Scan for the cell matching the given text and deliver its [x, y] coordinate at center. 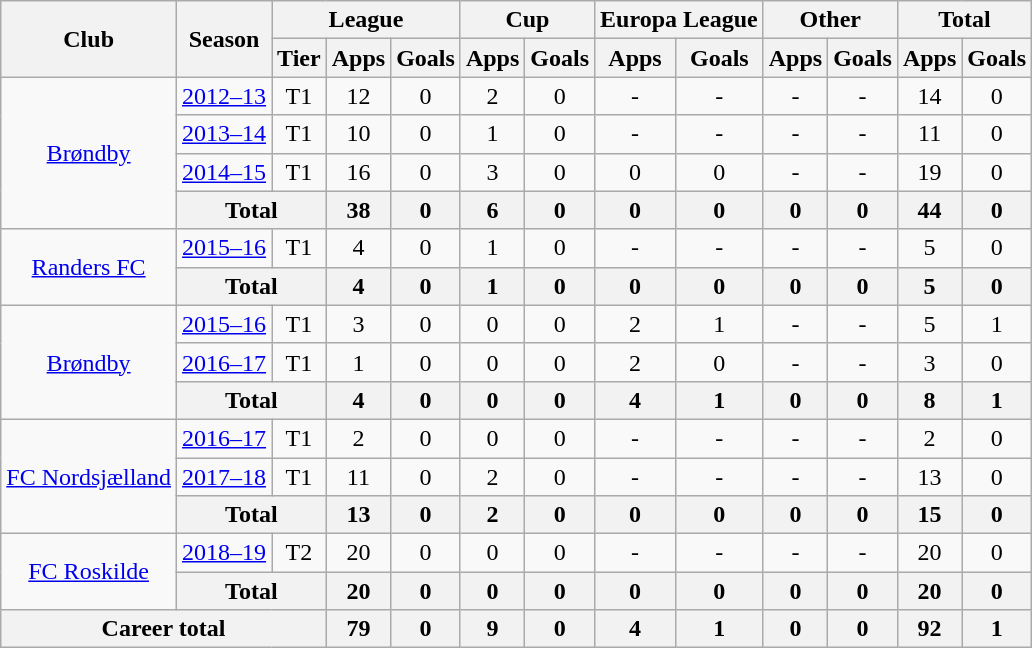
Career total [164, 629]
6 [492, 210]
FC Nordsjælland [89, 476]
Randers FC [89, 267]
8 [929, 400]
38 [358, 210]
14 [929, 96]
15 [929, 515]
9 [492, 629]
16 [358, 172]
Tier [300, 58]
Club [89, 39]
League [366, 20]
79 [358, 629]
2013–14 [224, 134]
2014–15 [224, 172]
2018–19 [224, 553]
Cup [527, 20]
Other [830, 20]
19 [929, 172]
12 [358, 96]
FC Roskilde [89, 572]
92 [929, 629]
Europa League [680, 20]
44 [929, 210]
10 [358, 134]
T2 [300, 553]
Season [224, 39]
2017–18 [224, 477]
2012–13 [224, 96]
